Locate the cell with the specified text and output its [X, Y] center coordinate. 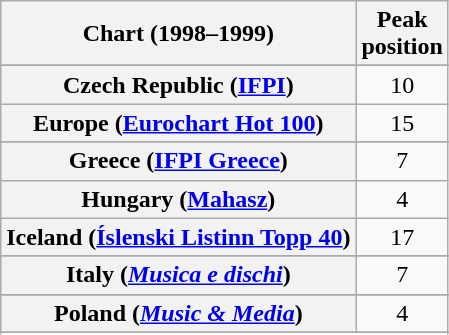
10 [402, 85]
Italy (Musica e dischi) [178, 275]
Greece (IFPI Greece) [178, 161]
Hungary (Mahasz) [178, 199]
Peakposition [402, 34]
Europe (Eurochart Hot 100) [178, 123]
Iceland (Íslenski Listinn Topp 40) [178, 237]
17 [402, 237]
Czech Republic (IFPI) [178, 85]
15 [402, 123]
Chart (1998–1999) [178, 34]
Poland (Music & Media) [178, 313]
